Determine the (x, y) coordinate at the center of the cell enclosing the given text.  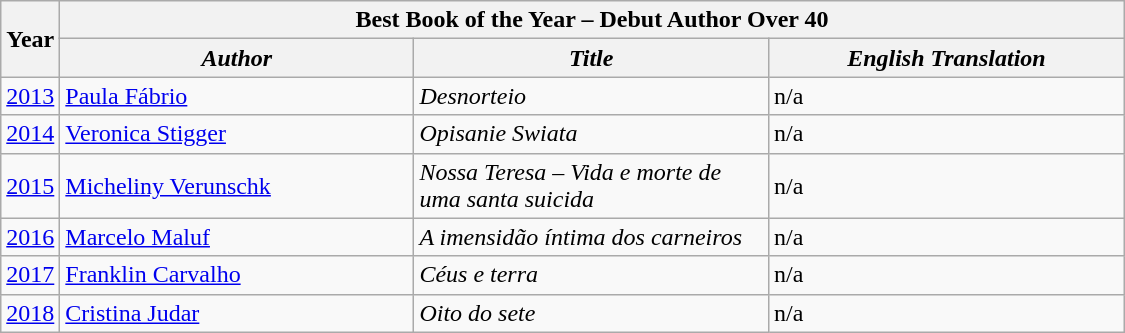
Opisanie Swiata (592, 134)
2017 (30, 275)
Micheliny Verunschk (237, 186)
English Translation (947, 58)
Oito do sete (592, 313)
Title (592, 58)
Marcelo Maluf (237, 237)
Author (237, 58)
2018 (30, 313)
Nossa Teresa – Vida e morte de uma santa suicida (592, 186)
Year (30, 39)
Franklin Carvalho (237, 275)
A imensidão íntima dos carneiros (592, 237)
2015 (30, 186)
2014 (30, 134)
Desnorteio (592, 96)
2013 (30, 96)
Veronica Stigger (237, 134)
Best Book of the Year – Debut Author Over 40 (592, 20)
Cristina Judar (237, 313)
2016 (30, 237)
Paula Fábrio (237, 96)
Céus e terra (592, 275)
